From the cell containing the given text, extract its center point as (X, Y) coordinate. 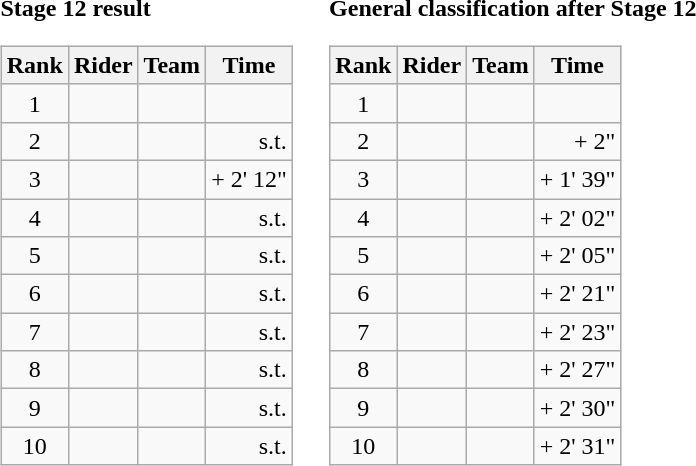
+ 2' 12" (250, 179)
+ 2' 21" (578, 294)
+ 2' 27" (578, 370)
+ 2' 02" (578, 217)
+ 2' 31" (578, 446)
+ 2' 23" (578, 332)
+ 2' 05" (578, 256)
+ 2' 30" (578, 408)
+ 2" (578, 141)
+ 1' 39" (578, 179)
